Scan for the cell matching the given text and deliver its [X, Y] coordinate at center. 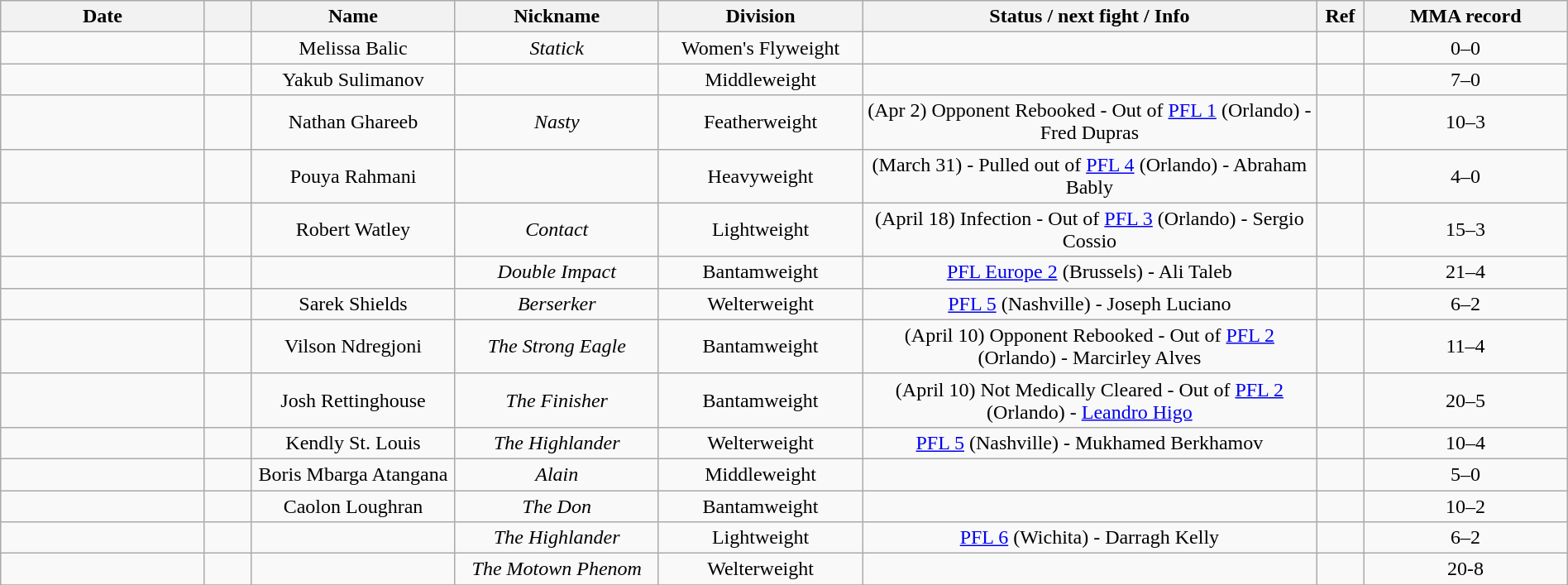
4–0 [1465, 175]
Division [760, 17]
20–5 [1465, 400]
Kendly St. Louis [353, 443]
Yakub Sulimanov [353, 79]
0–0 [1465, 48]
10–4 [1465, 443]
The Finisher [557, 400]
Double Impact [557, 272]
(April 18) Infection - Out of PFL 3 (Orlando) - Sergio Cossio [1090, 230]
Vilson Ndregjoni [353, 346]
(March 31) - Pulled out of PFL 4 (Orlando) - Abraham Bably [1090, 175]
PFL Europe 2 (Brussels) - Ali Taleb [1090, 272]
The Don [557, 506]
The Motown Phenom [557, 569]
Heavyweight [760, 175]
Statick [557, 48]
PFL 6 (Wichita) - Darragh Kelly [1090, 538]
Nasty [557, 122]
Sarek Shields [353, 304]
Melissa Balic [353, 48]
10–2 [1465, 506]
Name [353, 17]
Boris Mbarga Atangana [353, 474]
5–0 [1465, 474]
Pouya Rahmani [353, 175]
Alain [557, 474]
10–3 [1465, 122]
Nathan Ghareeb [353, 122]
PFL 5 (Nashville) - Mukhamed Berkhamov [1090, 443]
(April 10) Not Medically Cleared - Out of PFL 2 (Orlando) - Leandro Higo [1090, 400]
Status / next fight / Info [1090, 17]
Contact [557, 230]
15–3 [1465, 230]
PFL 5 (Nashville) - Joseph Luciano [1090, 304]
Nickname [557, 17]
Women's Flyweight [760, 48]
MMA record [1465, 17]
Featherweight [760, 122]
Robert Watley [353, 230]
20-8 [1465, 569]
Berserker [557, 304]
Josh Rettinghouse [353, 400]
(Apr 2) Opponent Rebooked - Out of PFL 1 (Orlando) - Fred Dupras [1090, 122]
7–0 [1465, 79]
Ref [1340, 17]
Caolon Loughran [353, 506]
11–4 [1465, 346]
21–4 [1465, 272]
Date [103, 17]
The Strong Eagle [557, 346]
(April 10) Opponent Rebooked - Out of PFL 2 (Orlando) - Marcirley Alves [1090, 346]
